Locate the cell with the specified text and output its (X, Y) center coordinate. 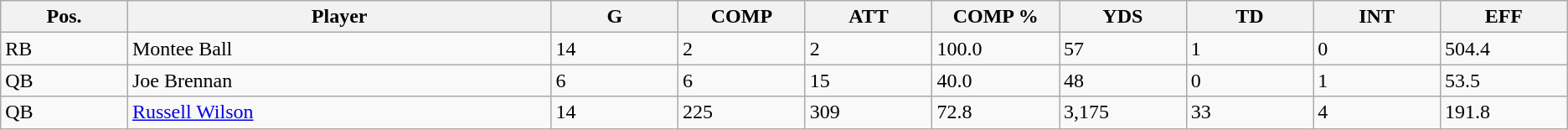
100.0 (996, 49)
RB (64, 49)
Montee Ball (339, 49)
4 (1377, 112)
ATT (869, 17)
Russell Wilson (339, 112)
40.0 (996, 81)
YDS (1122, 17)
Pos. (64, 17)
Player (339, 17)
57 (1122, 49)
504.4 (1504, 49)
EFF (1504, 17)
15 (869, 81)
3,175 (1122, 112)
53.5 (1504, 81)
72.8 (996, 112)
33 (1250, 112)
INT (1377, 17)
COMP (742, 17)
225 (742, 112)
COMP % (996, 17)
191.8 (1504, 112)
309 (869, 112)
Joe Brennan (339, 81)
48 (1122, 81)
G (615, 17)
TD (1250, 17)
